Return [x, y] of the center of cell containing provided text 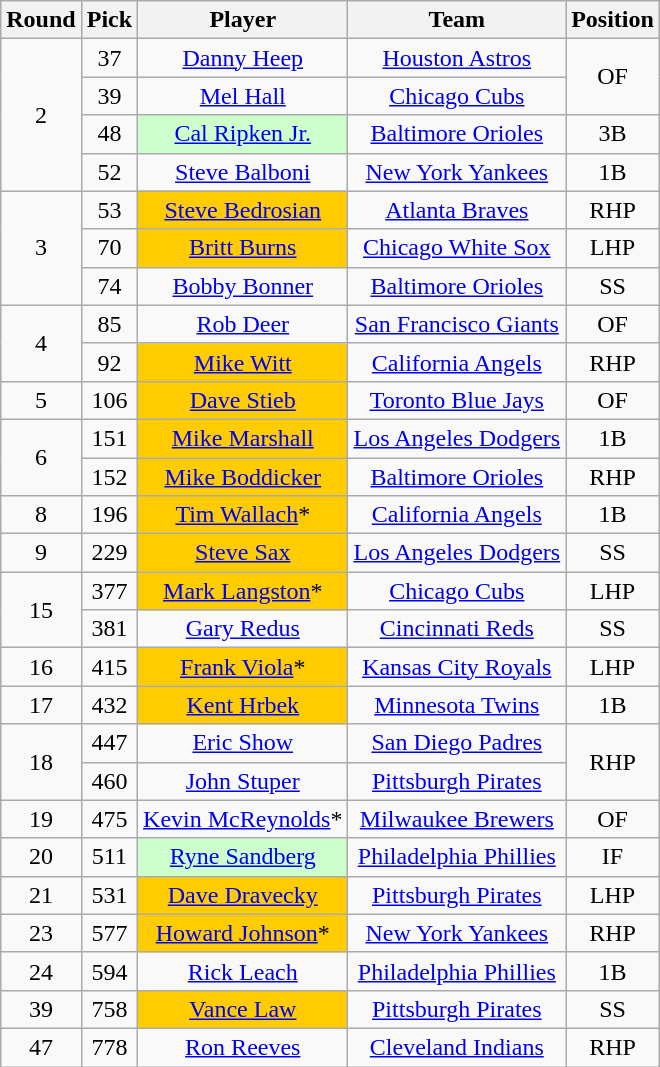
John Stuper [243, 781]
6 [41, 457]
Ron Reeves [243, 1047]
229 [109, 553]
47 [41, 1047]
Dave Dravecky [243, 895]
San Diego Padres [457, 743]
Mel Hall [243, 96]
85 [109, 324]
48 [109, 134]
475 [109, 819]
Cincinnati Reds [457, 629]
8 [41, 515]
381 [109, 629]
Steve Bedrosian [243, 210]
9 [41, 553]
Steve Balboni [243, 172]
432 [109, 705]
San Francisco Giants [457, 324]
778 [109, 1047]
196 [109, 515]
Player [243, 20]
52 [109, 172]
37 [109, 58]
Cal Ripken Jr. [243, 134]
Vance Law [243, 1009]
Minnesota Twins [457, 705]
70 [109, 248]
151 [109, 438]
21 [41, 895]
4 [41, 343]
531 [109, 895]
Mark Langston* [243, 591]
Kansas City Royals [457, 667]
447 [109, 743]
5 [41, 400]
3 [41, 248]
Ryne Sandberg [243, 857]
23 [41, 933]
Pick [109, 20]
Round [41, 20]
18 [41, 762]
460 [109, 781]
Mike Marshall [243, 438]
Britt Burns [243, 248]
Gary Redus [243, 629]
594 [109, 971]
Houston Astros [457, 58]
Position [613, 20]
19 [41, 819]
16 [41, 667]
Steve Sax [243, 553]
Kent Hrbek [243, 705]
758 [109, 1009]
2 [41, 115]
Cleveland Indians [457, 1047]
106 [109, 400]
Milwaukee Brewers [457, 819]
Dave Stieb [243, 400]
Rick Leach [243, 971]
92 [109, 362]
Frank Viola* [243, 667]
Chicago White Sox [457, 248]
3B [613, 134]
Howard Johnson* [243, 933]
Danny Heep [243, 58]
17 [41, 705]
15 [41, 610]
Toronto Blue Jays [457, 400]
24 [41, 971]
Kevin McReynolds* [243, 819]
53 [109, 210]
Rob Deer [243, 324]
74 [109, 286]
Tim Wallach* [243, 515]
Mike Witt [243, 362]
377 [109, 591]
Bobby Bonner [243, 286]
Eric Show [243, 743]
152 [109, 477]
Atlanta Braves [457, 210]
511 [109, 857]
Team [457, 20]
Mike Boddicker [243, 477]
415 [109, 667]
IF [613, 857]
20 [41, 857]
577 [109, 933]
